Scan for the cell matching the given text and deliver its [x, y] coordinate at center. 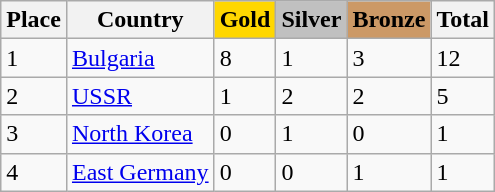
Place [34, 20]
5 [463, 96]
Bulgaria [140, 58]
Bronze [389, 20]
USSR [140, 96]
Silver [312, 20]
12 [463, 58]
North Korea [140, 134]
8 [245, 58]
East Germany [140, 172]
4 [34, 172]
Country [140, 20]
Total [463, 20]
Gold [245, 20]
